Find where the given text appears and provide that cell's center as (x, y) coordinate. 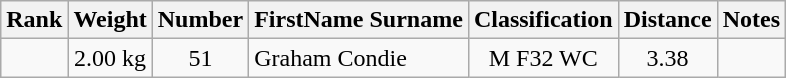
Distance (668, 20)
Classification (543, 20)
Notes (751, 20)
Graham Condie (359, 58)
3.38 (668, 58)
51 (200, 58)
Rank (34, 20)
M F32 WC (543, 58)
Weight (110, 20)
FirstName Surname (359, 20)
Number (200, 20)
2.00 kg (110, 58)
